Scan for the cell matching the given text and deliver its [x, y] coordinate at center. 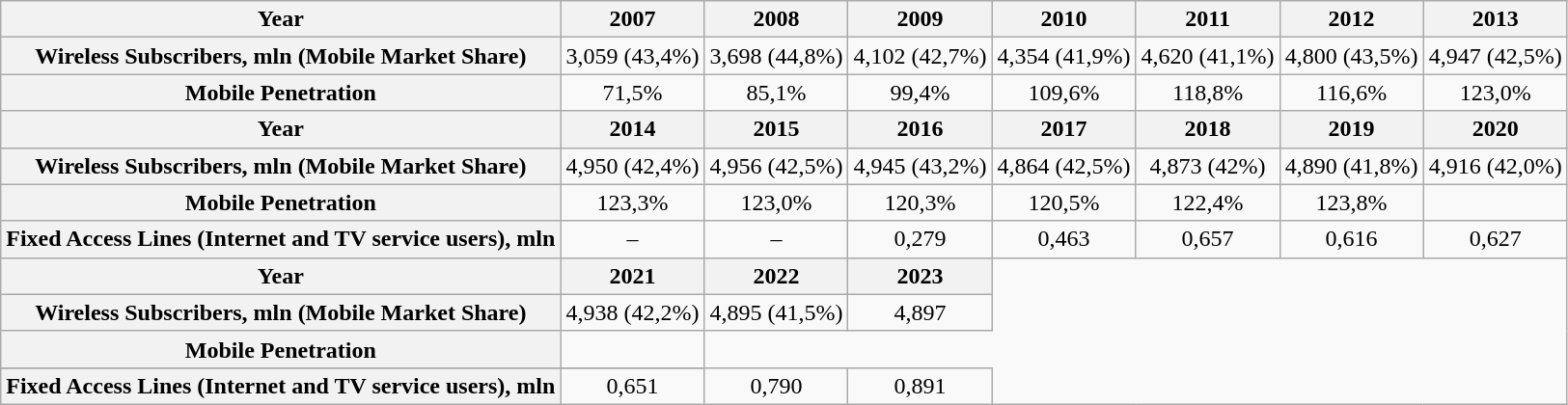
122,4% [1208, 202]
118,8% [1208, 93]
4,620 (41,1%) [1208, 56]
2011 [1208, 19]
2008 [776, 19]
2014 [633, 129]
2007 [633, 19]
0,463 [1063, 239]
2019 [1351, 129]
4,945 (43,2%) [921, 166]
4,864 (42,5%) [1063, 166]
2021 [633, 276]
0,891 [921, 386]
2013 [1496, 19]
4,938 (42,2%) [633, 312]
3,698 (44,8%) [776, 56]
0,279 [921, 239]
85,1% [776, 93]
4,956 (42,5%) [776, 166]
2022 [776, 276]
71,5% [633, 93]
2023 [921, 276]
120,3% [921, 202]
2020 [1496, 129]
0,627 [1496, 239]
2018 [1208, 129]
0,651 [633, 386]
123,8% [1351, 202]
4,897 [921, 312]
2010 [1063, 19]
2012 [1351, 19]
120,5% [1063, 202]
2016 [921, 129]
4,102 (42,7%) [921, 56]
0,790 [776, 386]
4,354 (41,9%) [1063, 56]
116,6% [1351, 93]
123,3% [633, 202]
99,4% [921, 93]
4,800 (43,5%) [1351, 56]
109,6% [1063, 93]
2009 [921, 19]
2015 [776, 129]
4,890 (41,8%) [1351, 166]
3,059 (43,4%) [633, 56]
4,873 (42%) [1208, 166]
0,616 [1351, 239]
4,895 (41,5%) [776, 312]
0,657 [1208, 239]
4,947 (42,5%) [1496, 56]
2017 [1063, 129]
4,916 (42,0%) [1496, 166]
4,950 (42,4%) [633, 166]
